Detect which cell encompasses the target text, then output its [X, Y] center coordinate. 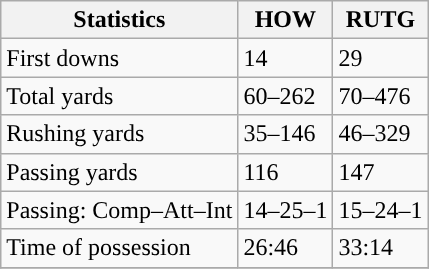
33:14 [380, 248]
Rushing yards [120, 134]
29 [380, 58]
26:46 [286, 248]
First downs [120, 58]
Passing: Comp–Att–Int [120, 210]
14 [286, 58]
35–146 [286, 134]
RUTG [380, 20]
14–25–1 [286, 210]
147 [380, 172]
15–24–1 [380, 210]
70–476 [380, 96]
116 [286, 172]
HOW [286, 20]
46–329 [380, 134]
Total yards [120, 96]
60–262 [286, 96]
Time of possession [120, 248]
Statistics [120, 20]
Passing yards [120, 172]
